Output the (X, Y) coordinate of the center of the cell containing the given text.  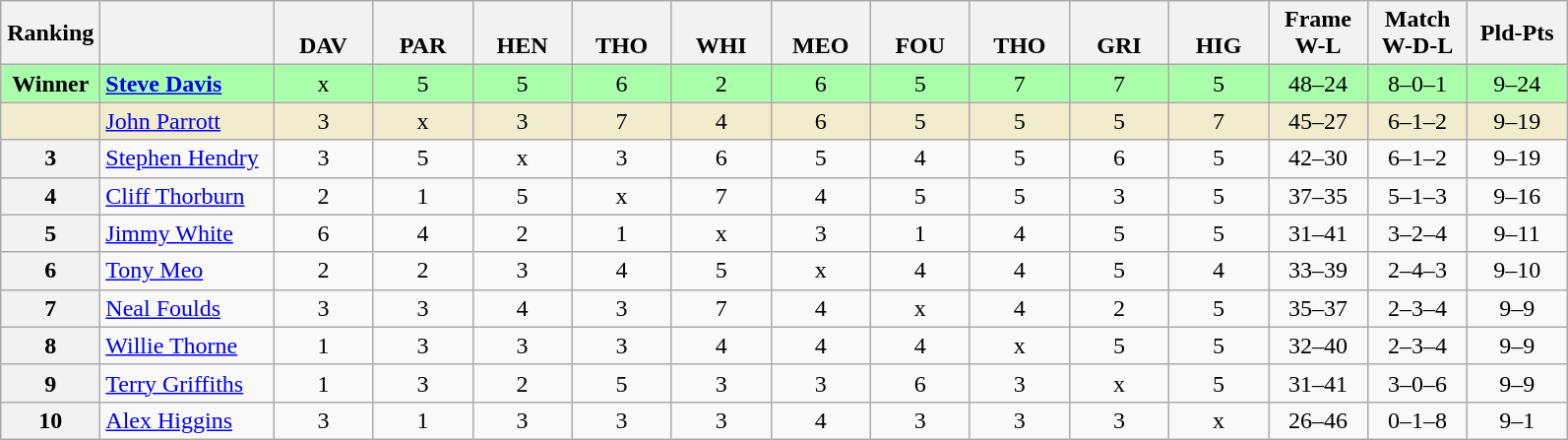
PAR (423, 33)
Steve Davis (187, 84)
8–0–1 (1417, 84)
9–1 (1518, 420)
HIG (1219, 33)
8 (51, 346)
GRI (1118, 33)
9 (51, 383)
Stephen Hendry (187, 158)
Tony Meo (187, 271)
John Parrott (187, 121)
Pld-Pts (1518, 33)
42–30 (1317, 158)
Terry Griffiths (187, 383)
Neal Foulds (187, 308)
33–39 (1317, 271)
26–46 (1317, 420)
2–4–3 (1417, 271)
9–24 (1518, 84)
Willie Thorne (187, 346)
0–1–8 (1417, 420)
MatchW-D-L (1417, 33)
Jimmy White (187, 233)
WHI (721, 33)
9–10 (1518, 271)
Cliff Thorburn (187, 196)
HEN (522, 33)
48–24 (1317, 84)
DAV (323, 33)
3–2–4 (1417, 233)
35–37 (1317, 308)
3–0–6 (1417, 383)
45–27 (1317, 121)
9–16 (1518, 196)
FOU (919, 33)
Winner (51, 84)
Ranking (51, 33)
MEO (821, 33)
37–35 (1317, 196)
FrameW-L (1317, 33)
32–40 (1317, 346)
5–1–3 (1417, 196)
10 (51, 420)
9–11 (1518, 233)
Alex Higgins (187, 420)
